Detect which cell encompasses the target text, then output its (X, Y) center coordinate. 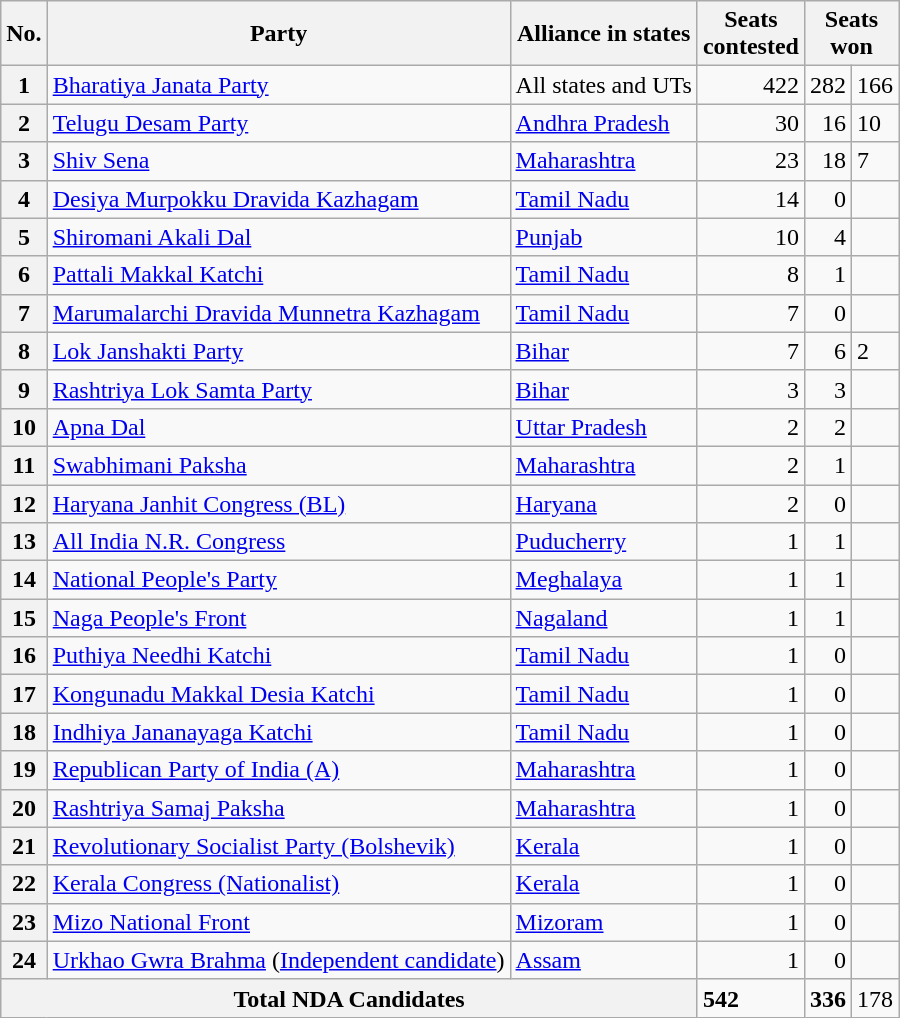
Seats contested (750, 34)
422 (750, 85)
Punjab (604, 237)
Puthiya Needhi Katchi (278, 656)
Urkhao Gwra Brahma (Independent candidate) (278, 960)
178 (874, 998)
Total NDA Candidates (350, 998)
Haryana Janhit Congress (BL) (278, 503)
5 (24, 237)
Uttar Pradesh (604, 427)
19 (24, 770)
Republican Party of India (A) (278, 770)
Seats won (851, 34)
9 (24, 389)
282 (828, 85)
Nagaland (604, 618)
No. (24, 34)
542 (750, 998)
Mizoram (604, 922)
Naga People's Front (278, 618)
Marumalarchi Dravida Munnetra Kazhagam (278, 313)
21 (24, 846)
Apna Dal (278, 427)
Kongunadu Makkal Desia Katchi (278, 694)
Alliance in states (604, 34)
Puducherry (604, 542)
Meghalaya (604, 580)
30 (750, 123)
15 (24, 618)
22 (24, 884)
12 (24, 503)
National People's Party (278, 580)
Desiya Murpokku Dravida Kazhagam (278, 199)
Shiromani Akali Dal (278, 237)
24 (24, 960)
Pattali Makkal Katchi (278, 275)
Assam (604, 960)
Shiv Sena (278, 161)
Kerala Congress (Nationalist) (278, 884)
336 (828, 998)
Haryana (604, 503)
13 (24, 542)
20 (24, 808)
Lok Janshakti Party (278, 351)
166 (874, 85)
Party (278, 34)
Bharatiya Janata Party (278, 85)
Mizo National Front (278, 922)
Rashtriya Samaj Paksha (278, 808)
Telugu Desam Party (278, 123)
Andhra Pradesh (604, 123)
All India N.R. Congress (278, 542)
All states and UTs (604, 85)
Rashtriya Lok Samta Party (278, 389)
Revolutionary Socialist Party (Bolshevik) (278, 846)
Swabhimani Paksha (278, 465)
17 (24, 694)
Indhiya Jananayaga Katchi (278, 732)
11 (24, 465)
